Output the [x, y] coordinate of the center of the cell containing the given text.  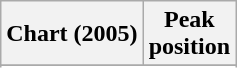
Peakposition [189, 34]
Chart (2005) [72, 34]
